Identify which cell holds the provided text, then report its [x, y] central coordinate. 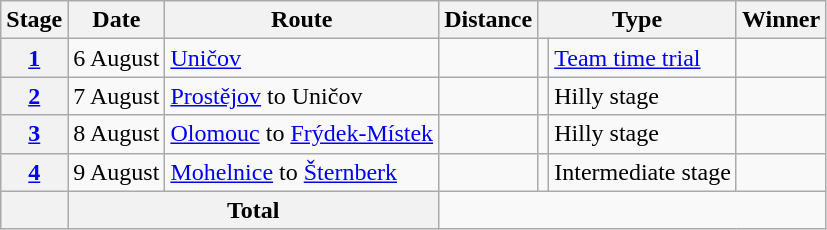
Olomouc to Frýdek-Místek [302, 134]
7 August [116, 96]
Prostějov to Uničov [302, 96]
Date [116, 20]
Type [638, 20]
Total [254, 210]
9 August [116, 172]
8 August [116, 134]
1 [34, 58]
Mohelnice to Šternberk [302, 172]
6 August [116, 58]
Uničov [302, 58]
Stage [34, 20]
2 [34, 96]
Distance [488, 20]
Route [302, 20]
Winner [780, 20]
4 [34, 172]
Team time trial [643, 58]
Intermediate stage [643, 172]
3 [34, 134]
